Return the (x, y) coordinate for the center point of the cell that contains the specified text.  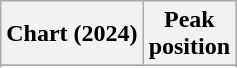
Chart (2024) (72, 34)
Peakposition (189, 34)
